Capture the cell that displays the provided text and extract its [x, y] central coordinate. 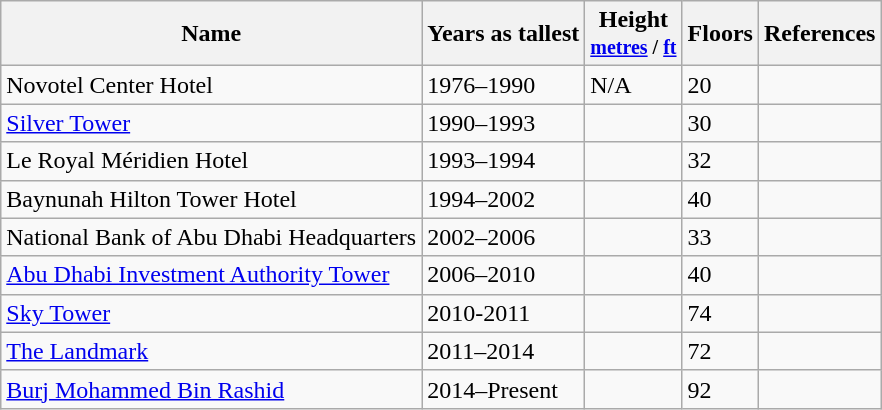
National Bank of Abu Dhabi Headquarters [212, 237]
Silver Tower [212, 123]
1994–2002 [504, 199]
2006–2010 [504, 275]
Burj Mohammed Bin Rashid [212, 389]
1993–1994 [504, 161]
1976–1990 [504, 85]
72 [720, 351]
Abu Dhabi Investment Authority Tower [212, 275]
Name [212, 34]
32 [720, 161]
33 [720, 237]
20 [720, 85]
Heightmetres / ft [634, 34]
N/A [634, 85]
Le Royal Méridien Hotel [212, 161]
2002–2006 [504, 237]
92 [720, 389]
Years as tallest [504, 34]
The Landmark [212, 351]
30 [720, 123]
2011–2014 [504, 351]
1990–1993 [504, 123]
Novotel Center Hotel [212, 85]
Sky Tower [212, 313]
74 [720, 313]
2014–Present [504, 389]
Baynunah Hilton Tower Hotel [212, 199]
2010-2011 [504, 313]
References [820, 34]
Floors [720, 34]
